Locate the cell with the specified text and output its (X, Y) center coordinate. 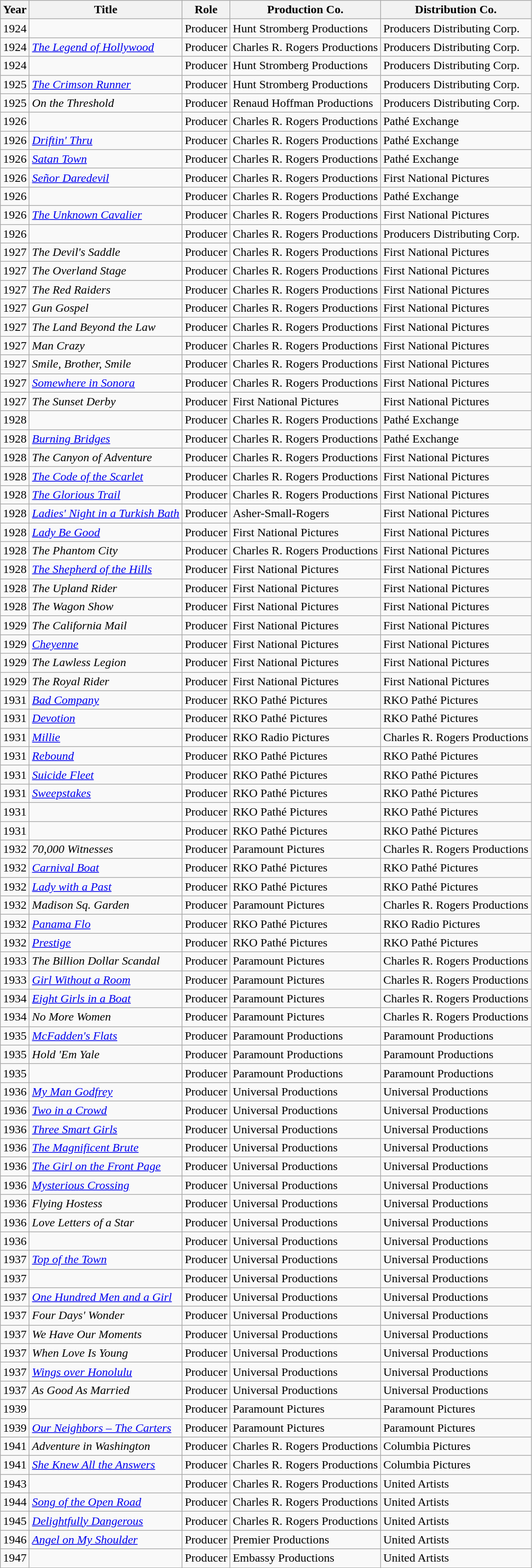
Somewhere in Sonora (106, 383)
Top of the Town (106, 1260)
The Canyon of Adventure (106, 457)
The Unknown Cavalier (106, 215)
Two in a Crowd (106, 1110)
1945 (15, 1521)
Adventure in Washington (106, 1446)
Year (15, 10)
Devotion (106, 719)
Girl Without a Room (106, 980)
The Legend of Hollywood (106, 47)
Smile, Brother, Smile (106, 364)
1944 (15, 1502)
The Royal Rider (106, 681)
1943 (15, 1484)
Burning Bridges (106, 439)
Prestige (106, 943)
The California Mail (106, 625)
She Knew All the Answers (106, 1465)
Delightfully Dangerous (106, 1521)
Love Letters of a Star (106, 1222)
70,000 Witnesses (106, 849)
1947 (15, 1558)
The Glorious Trail (106, 495)
Four Days' Wonder (106, 1316)
On the Threshold (106, 103)
Lady Be Good (106, 532)
Sweepstakes (106, 793)
Driftin' Thru (106, 140)
The Devil's Saddle (106, 252)
Suicide Fleet (106, 774)
No More Women (106, 1017)
Señor Daredevil (106, 177)
McFadden's Flats (106, 1036)
Embassy Productions (305, 1558)
The Upland Rider (106, 588)
The Shepherd of the Hills (106, 570)
Millie (106, 737)
Carnival Boat (106, 868)
The Magnificent Brute (106, 1148)
Distribution Co. (456, 10)
The Red Raiders (106, 290)
Flying Hostess (106, 1204)
Ladies' Night in a Turkish Bath (106, 513)
Rebound (106, 756)
The Sunset Derby (106, 401)
We Have Our Moments (106, 1334)
Madison Sq. Garden (106, 905)
1946 (15, 1540)
Panama Flo (106, 924)
Man Crazy (106, 346)
The Phantom City (106, 551)
The Lawless Legion (106, 663)
Hold 'Em Yale (106, 1054)
Gun Gospel (106, 308)
As Good As Married (106, 1390)
Bad Company (106, 700)
Role (206, 10)
Cheyenne (106, 644)
Production Co. (305, 10)
Title (106, 10)
Satan Town (106, 159)
Asher-Small-Rogers (305, 513)
The Wagon Show (106, 607)
Renaud Hoffman Productions (305, 103)
Angel on My Shoulder (106, 1540)
The Code of the Scarlet (106, 476)
Lady with a Past (106, 887)
The Crimson Runner (106, 84)
One Hundred Men and a Girl (106, 1297)
Wings over Honolulu (106, 1371)
The Billion Dollar Scandal (106, 961)
Song of the Open Road (106, 1502)
My Man Godfrey (106, 1092)
Three Smart Girls (106, 1129)
Mysterious Crossing (106, 1185)
The Land Beyond the Law (106, 327)
Premier Productions (305, 1540)
Eight Girls in a Boat (106, 998)
When Love Is Young (106, 1353)
The Overland Stage (106, 271)
Our Neighbors – The Carters (106, 1428)
The Girl on the Front Page (106, 1167)
